Locate the cell with the specified text and output its (x, y) center coordinate. 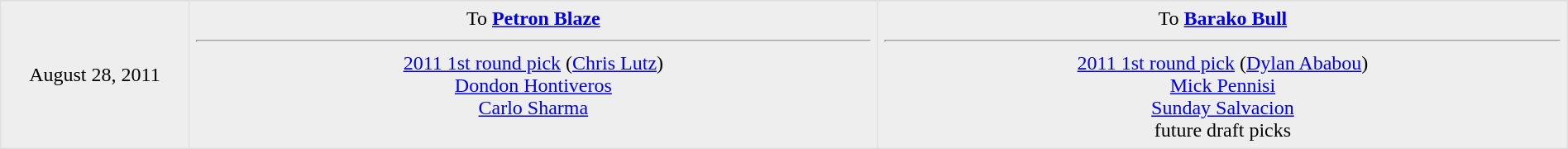
To Petron Blaze2011 1st round pick (Chris Lutz)Dondon HontiverosCarlo Sharma (533, 74)
August 28, 2011 (94, 74)
To Barako Bull2011 1st round pick (Dylan Ababou)Mick PennisiSunday Salvacionfuture draft picks (1223, 74)
